Return [X, Y] of the center of cell containing provided text 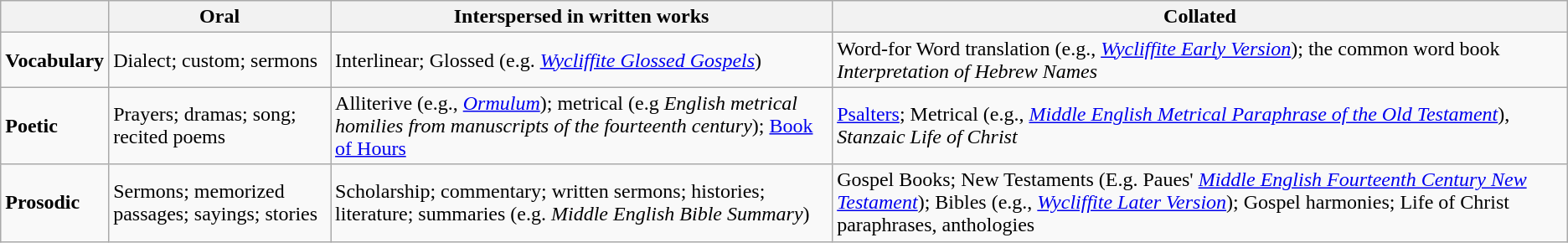
Poetic [55, 126]
Oral [219, 17]
Dialect; custom; sermons [219, 60]
Prosodic [55, 203]
Prayers; dramas; song; recited poems [219, 126]
Vocabulary [55, 60]
Interspersed in written works [581, 17]
Alliterive (e.g., Ormulum); metrical (e.g English metrical homilies from manuscripts of the fourteenth century); Book of Hours [581, 126]
Interlinear; Glossed (e.g. Wycliffite Glossed Gospels) [581, 60]
Collated [1200, 17]
Psalters; Metrical (e.g., Middle English Metrical Paraphrase of the Old Testament), Stanzaic Life of Christ [1200, 126]
Word-for Word translation (e.g., Wycliffite Early Version); the common word book Interpretation of Hebrew Names [1200, 60]
Scholarship; commentary; written sermons; histories; literature; summaries (e.g. Middle English Bible Summary) [581, 203]
Sermons; memorized passages; sayings; stories [219, 203]
